From the cell containing the given text, extract its center point as [X, Y] coordinate. 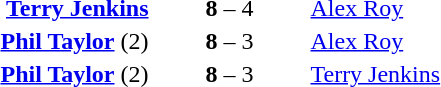
8 – 3 [230, 41]
